Extract the (X, Y) coordinate from the center of the cell holding the provided text.  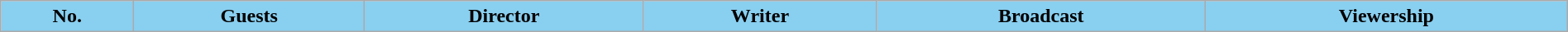
No. (68, 16)
Writer (760, 16)
Broadcast (1041, 16)
Guests (250, 16)
Director (504, 16)
Viewership (1387, 16)
